Pinpoint the cell where the given text exists, returning its [x, y] midpoint coordinate. 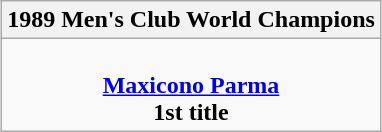
1989 Men's Club World Champions [192, 20]
Maxicono Parma1st title [192, 85]
